Capture the cell that displays the provided text and extract its (x, y) central coordinate. 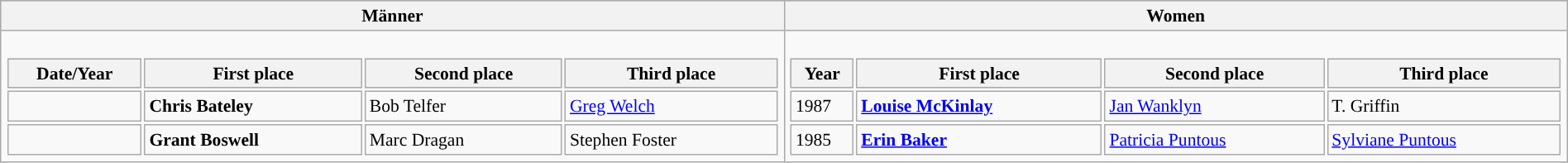
Grant Boswell (253, 141)
1987 (822, 106)
Marc Dragan (463, 141)
Chris Bateley (253, 106)
Date/Year (74, 73)
Louise McKinlay (979, 106)
Women (1176, 16)
Stephen Foster (672, 141)
Männer (392, 16)
T. Griffin (1444, 106)
Year (822, 73)
Jan Wanklyn (1215, 106)
Greg Welch (672, 106)
Date/Year First place Second place Third place Chris Bateley Bob Telfer Greg Welch Grant Boswell Marc Dragan Stephen Foster (392, 96)
Patricia Puntous (1215, 141)
Year First place Second place Third place 1987 Louise McKinlay Jan Wanklyn T. Griffin 1985 Erin Baker Patricia Puntous Sylviane Puntous (1176, 96)
Erin Baker (979, 141)
1985 (822, 141)
Bob Telfer (463, 106)
Sylviane Puntous (1444, 141)
